Capture the cell that displays the provided text and extract its (x, y) central coordinate. 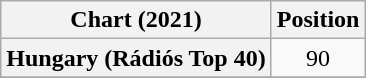
Position (318, 20)
Chart (2021) (136, 20)
Hungary (Rádiós Top 40) (136, 58)
90 (318, 58)
